Identify which cell holds the provided text, then report its (x, y) central coordinate. 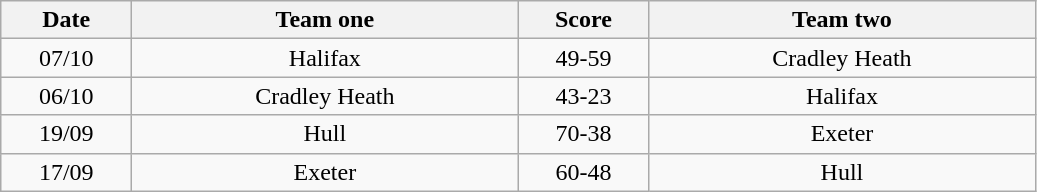
07/10 (66, 58)
Date (66, 20)
49-59 (584, 58)
19/09 (66, 134)
17/09 (66, 172)
Score (584, 20)
Team one (325, 20)
43-23 (584, 96)
Team two (842, 20)
70-38 (584, 134)
06/10 (66, 96)
60-48 (584, 172)
